Pinpoint the cell where the given text exists, returning its [x, y] midpoint coordinate. 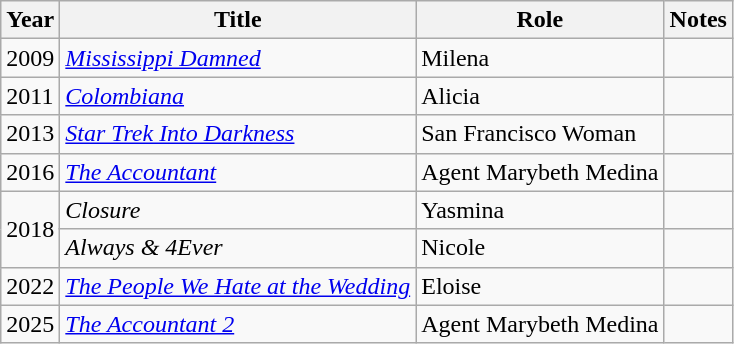
2025 [30, 324]
Notes [698, 20]
San Francisco Woman [540, 134]
Alicia [540, 96]
Closure [238, 210]
Yasmina [540, 210]
2011 [30, 96]
2016 [30, 172]
Title [238, 20]
Nicole [540, 248]
2009 [30, 58]
The People We Hate at the Wedding [238, 286]
Colombiana [238, 96]
2022 [30, 286]
Always & 4Ever [238, 248]
Year [30, 20]
Milena [540, 58]
Eloise [540, 286]
The Accountant 2 [238, 324]
2018 [30, 229]
Star Trek Into Darkness [238, 134]
2013 [30, 134]
Mississippi Damned [238, 58]
The Accountant [238, 172]
Role [540, 20]
